Locate the cell with the specified text and output its [x, y] center coordinate. 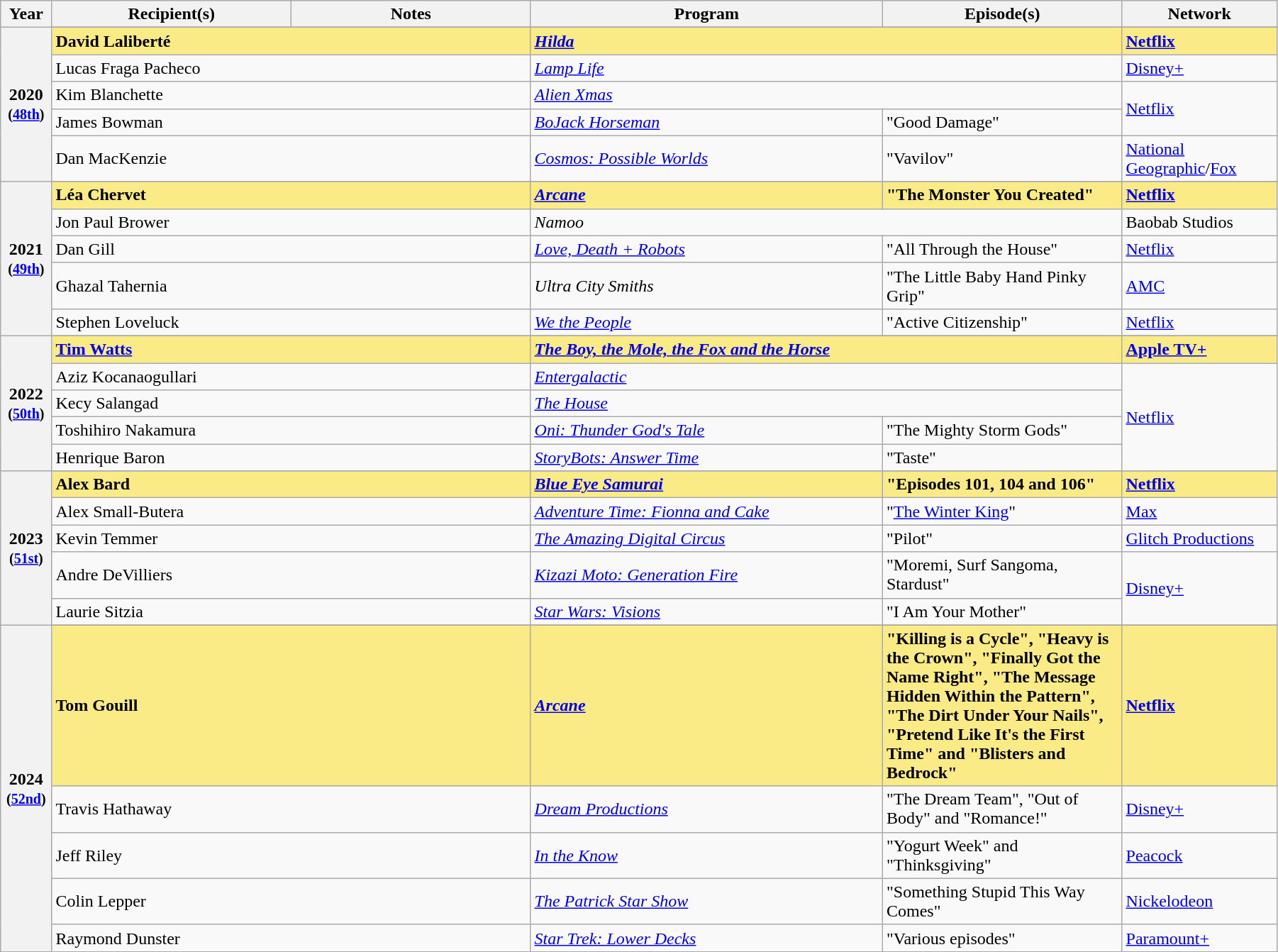
Glitch Productions [1199, 538]
2022 (50th) [26, 403]
Lamp Life [826, 68]
Aziz Kocanaogullari [291, 377]
Recipient(s) [172, 14]
Alex Bard [291, 485]
Ghazal Tahernia [291, 285]
Kizazi Moto: Generation Fire [706, 575]
"All Through the House" [1002, 249]
Apple TV+ [1199, 349]
Namoo [826, 222]
Kecy Salangad [291, 404]
Dan Gill [291, 249]
Paramount+ [1199, 938]
"The Little Baby Hand Pinky Grip" [1002, 285]
Network [1199, 14]
"Something Stupid This Way Comes" [1002, 901]
Colin Lepper [291, 901]
James Bowman [291, 122]
Dan MacKenzie [291, 159]
"Taste" [1002, 458]
2024 (52nd) [26, 788]
The House [826, 404]
Kevin Temmer [291, 538]
"Active Citizenship" [1002, 322]
Dream Productions [706, 809]
Star Wars: Visions [706, 611]
Program [706, 14]
Star Trek: Lower Decks [706, 938]
"Good Damage" [1002, 122]
The Patrick Star Show [706, 901]
Léa Chervet [291, 195]
"The Mighty Storm Gods" [1002, 431]
"The Winter King" [1002, 511]
Adventure Time: Fionna and Cake [706, 511]
The Amazing Digital Circus [706, 538]
"Moremi, Surf Sangoma, Stardust" [1002, 575]
Peacock [1199, 856]
Lucas Fraga Pacheco [291, 68]
Kim Blanchette [291, 95]
"I Am Your Mother" [1002, 611]
2020 (48th) [26, 105]
Cosmos: Possible Worlds [706, 159]
Hilda [826, 41]
Nickelodeon [1199, 901]
Jeff Riley [291, 856]
National Geographic/Fox [1199, 159]
"Pilot" [1002, 538]
Stephen Loveluck [291, 322]
Tim Watts [291, 349]
Alien Xmas [826, 95]
We the People [706, 322]
StoryBots: Answer Time [706, 458]
Laurie Sitzia [291, 611]
Jon Paul Brower [291, 222]
Henrique Baron [291, 458]
In the Know [706, 856]
"Vavilov" [1002, 159]
Love, Death + Robots [706, 249]
AMC [1199, 285]
David Laliberté [291, 41]
Tom Gouill [291, 705]
Andre DeVilliers [291, 575]
"Yogurt Week" and "Thinksgiving" [1002, 856]
Blue Eye Samurai [706, 485]
Notes [411, 14]
Travis Hathaway [291, 809]
Oni: Thunder God's Tale [706, 431]
Raymond Dunster [291, 938]
"Various episodes" [1002, 938]
Baobab Studios [1199, 222]
"The Dream Team", "Out of Body" and "Romance!" [1002, 809]
2021 (49th) [26, 258]
The Boy, the Mole, the Fox and the Horse [826, 349]
"The Monster You Created" [1002, 195]
2023 (51st) [26, 548]
Episode(s) [1002, 14]
Max [1199, 511]
Ultra City Smiths [706, 285]
"Episodes 101, 104 and 106" [1002, 485]
Entergalactic [826, 377]
Year [26, 14]
BoJack Horseman [706, 122]
Alex Small-Butera [291, 511]
Toshihiro Nakamura [291, 431]
